Locate the cell with the specified text and output its (x, y) center coordinate. 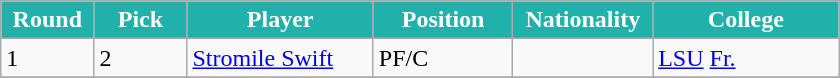
College (746, 20)
2 (140, 58)
Round (48, 20)
Position (443, 20)
Pick (140, 20)
LSU Fr. (746, 58)
Nationality (583, 20)
Stromile Swift (280, 58)
PF/C (443, 58)
1 (48, 58)
Player (280, 20)
